Capture the cell that displays the provided text and extract its (X, Y) central coordinate. 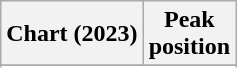
Chart (2023) (72, 34)
Peakposition (189, 34)
